For the text-containing cell, return its midpoint in (X, Y) coordinate format. 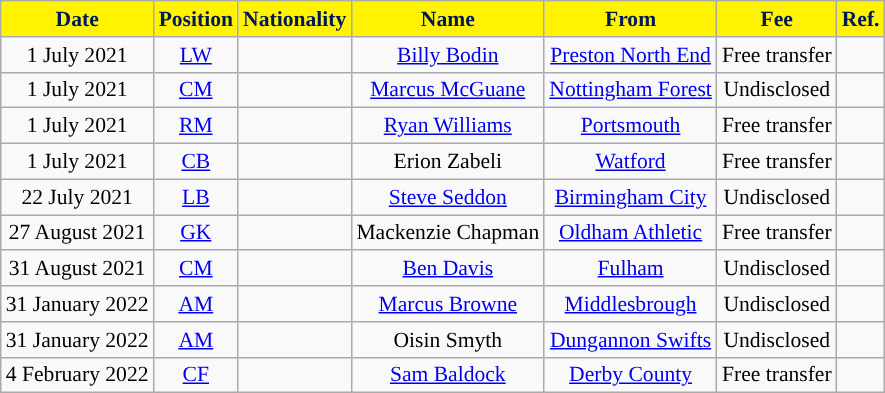
Ben Davis (448, 269)
Middlesbrough (630, 304)
Steve Seddon (448, 197)
CF (196, 375)
Nationality (294, 19)
Date (78, 19)
Ref. (861, 19)
Marcus Browne (448, 304)
RM (196, 126)
Portsmouth (630, 126)
31 August 2021 (78, 269)
Erion Zabeli (448, 162)
Name (448, 19)
Position (196, 19)
From (630, 19)
Preston North End (630, 55)
Ryan Williams (448, 126)
Marcus McGuane (448, 90)
Oldham Athletic (630, 233)
Nottingham Forest (630, 90)
Billy Bodin (448, 55)
27 August 2021 (78, 233)
LW (196, 55)
Fulham (630, 269)
CB (196, 162)
Sam Baldock (448, 375)
Birmingham City (630, 197)
Dungannon Swifts (630, 340)
22 July 2021 (78, 197)
4 February 2022 (78, 375)
Oisin Smyth (448, 340)
Fee (777, 19)
LB (196, 197)
Watford (630, 162)
Derby County (630, 375)
GK (196, 233)
Mackenzie Chapman (448, 233)
